Extract the (x, y) coordinate from the center of the cell holding the provided text.  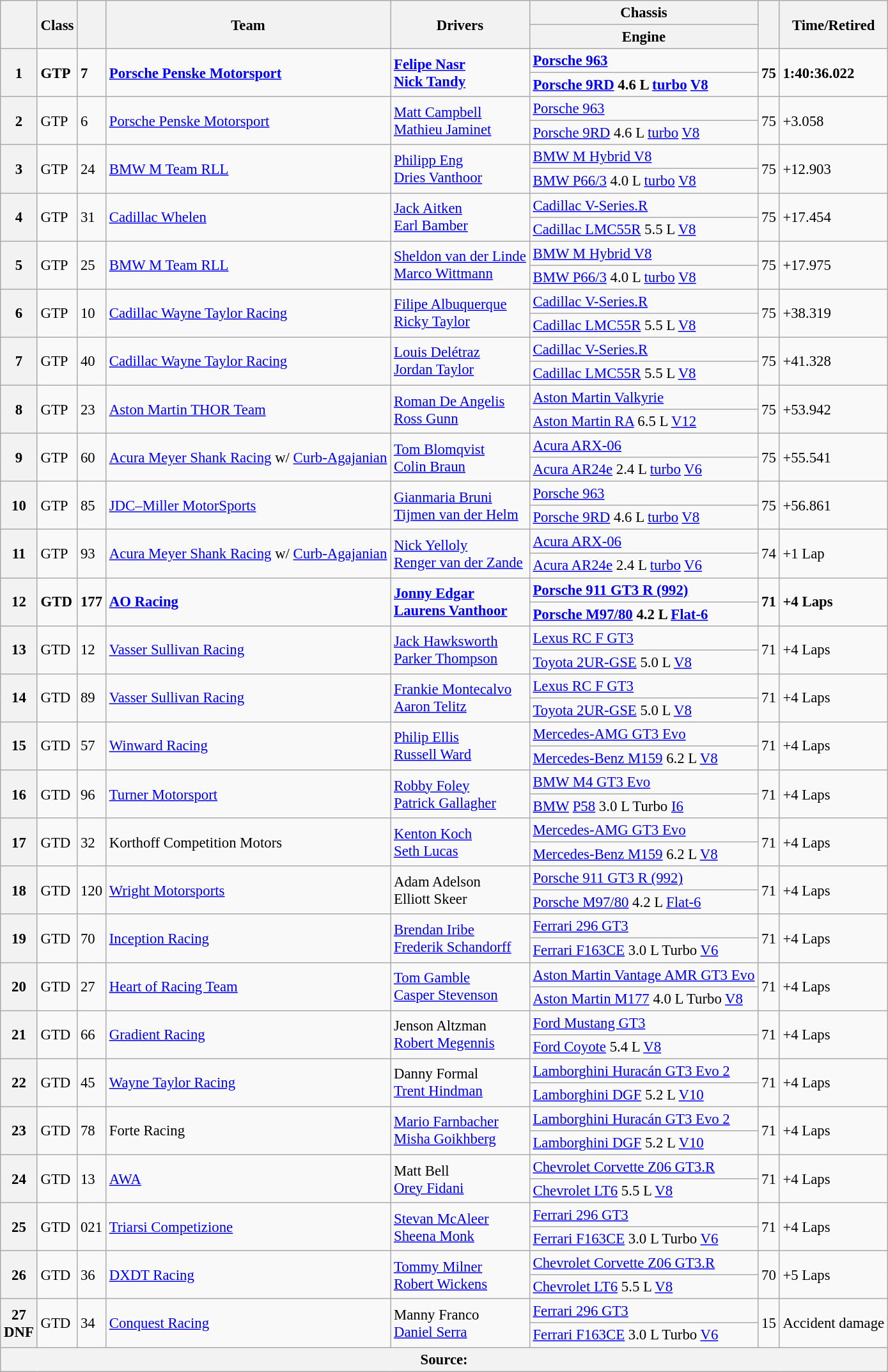
DXDT Racing (248, 1275)
JDC–Miller MotorSports (248, 505)
Engine (644, 37)
Conquest Racing (248, 1323)
Class (58, 24)
8 (19, 409)
Aston Martin Valkyrie (644, 397)
AO Racing (248, 601)
66 (92, 1035)
Wayne Taylor Racing (248, 1082)
Aston Martin Vantage AMR GT3 Evo (644, 975)
Inception Racing (248, 939)
+17.454 (834, 217)
177 (92, 601)
+56.861 (834, 505)
+53.942 (834, 409)
1 (19, 73)
Triarsi Competizione (248, 1227)
18 (19, 890)
Jack Hawksworth Parker Thompson (460, 650)
Wright Motorsports (248, 890)
Aston Martin RA 6.5 L V12 (644, 422)
32 (92, 842)
60 (92, 458)
Louis Delétraz Jordan Taylor (460, 361)
27 (92, 986)
1:40:36.022 (834, 73)
Adam Adelson Elliott Skeer (460, 890)
BMW P58 3.0 L Turbo I6 (644, 807)
Philipp Eng Dries Vanthoor (460, 169)
21 (19, 1035)
9 (19, 458)
2 (19, 120)
93 (92, 554)
BMW M4 GT3 Evo (644, 782)
17 (19, 842)
Aston Martin M177 4.0 L Turbo V8 (644, 998)
Gianmaria Bruni Tijmen van der Helm (460, 505)
Matt Bell Orey Fidani (460, 1178)
Sheldon van der Linde Marco Wittmann (460, 265)
89 (92, 698)
40 (92, 361)
Gradient Racing (248, 1035)
Chassis (644, 13)
AWA (248, 1178)
+41.328 (834, 361)
20 (19, 986)
Drivers (460, 24)
Accident damage (834, 1323)
4 (19, 217)
11 (19, 554)
Forte Racing (248, 1131)
36 (92, 1275)
Stevan McAleer Sheena Monk (460, 1227)
5 (19, 265)
Brendan Iribe Frederik Schandorff (460, 939)
Nick Yelloly Renger van der Zande (460, 554)
57 (92, 746)
+1 Lap (834, 554)
Source: (444, 1359)
+38.319 (834, 313)
16 (19, 794)
Winward Racing (248, 746)
85 (92, 505)
Robby Foley Patrick Gallagher (460, 794)
Kenton Koch Seth Lucas (460, 842)
021 (92, 1227)
Mario Farnbacher Misha Goikhberg (460, 1131)
45 (92, 1082)
Time/Retired (834, 24)
Roman De Angelis Ross Gunn (460, 409)
Tom Gamble Casper Stevenson (460, 986)
27DNF (19, 1323)
Matt Campbell Mathieu Jaminet (460, 120)
Philip Ellis Russell Ward (460, 746)
Manny Franco Daniel Serra (460, 1323)
26 (19, 1275)
Jonny Edgar Laurens Vanthoor (460, 601)
Jenson Altzman Robert Megennis (460, 1035)
Jack Aitken Earl Bamber (460, 217)
Tom Blomqvist Colin Braun (460, 458)
78 (92, 1131)
Ford Coyote 5.4 L V8 (644, 1046)
22 (19, 1082)
Danny Formal Trent Hindman (460, 1082)
Team (248, 24)
34 (92, 1323)
74 (768, 554)
+12.903 (834, 169)
96 (92, 794)
14 (19, 698)
Heart of Racing Team (248, 986)
+5 Laps (834, 1275)
Felipe Nasr Nick Tandy (460, 73)
Aston Martin THOR Team (248, 409)
Frankie Montecalvo Aaron Telitz (460, 698)
Filipe Albuquerque Ricky Taylor (460, 313)
3 (19, 169)
120 (92, 890)
+55.541 (834, 458)
31 (92, 217)
Tommy Milner Robert Wickens (460, 1275)
Ford Mustang GT3 (644, 1023)
+17.975 (834, 265)
19 (19, 939)
+3.058 (834, 120)
Korthoff Competition Motors (248, 842)
Cadillac Whelen (248, 217)
Turner Motorsport (248, 794)
